From the cell containing the given text, extract its center point as [x, y] coordinate. 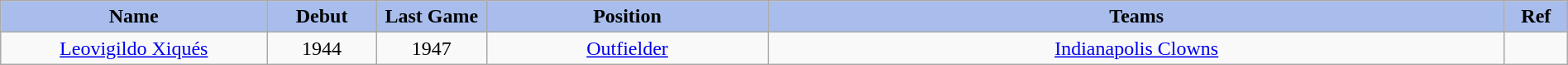
Name [134, 17]
Last Game [432, 17]
Indianapolis Clowns [1136, 48]
Debut [323, 17]
Leovigildo Xiqués [134, 48]
Ref [1536, 17]
1944 [323, 48]
1947 [432, 48]
Outfielder [627, 48]
Teams [1136, 17]
Position [627, 17]
